Search for the cell housing the specified text and yield its (X, Y) center coordinate. 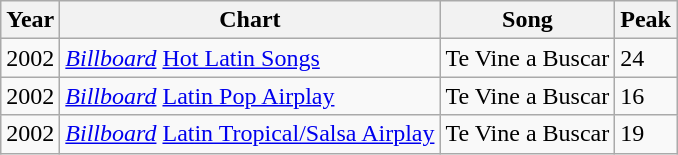
Peak (646, 20)
24 (646, 58)
19 (646, 134)
Year (30, 20)
Chart (250, 20)
Billboard Latin Tropical/Salsa Airplay (250, 134)
Billboard Hot Latin Songs (250, 58)
Billboard Latin Pop Airplay (250, 96)
16 (646, 96)
Song (528, 20)
